For the text-containing cell, return its midpoint in [X, Y] coordinate format. 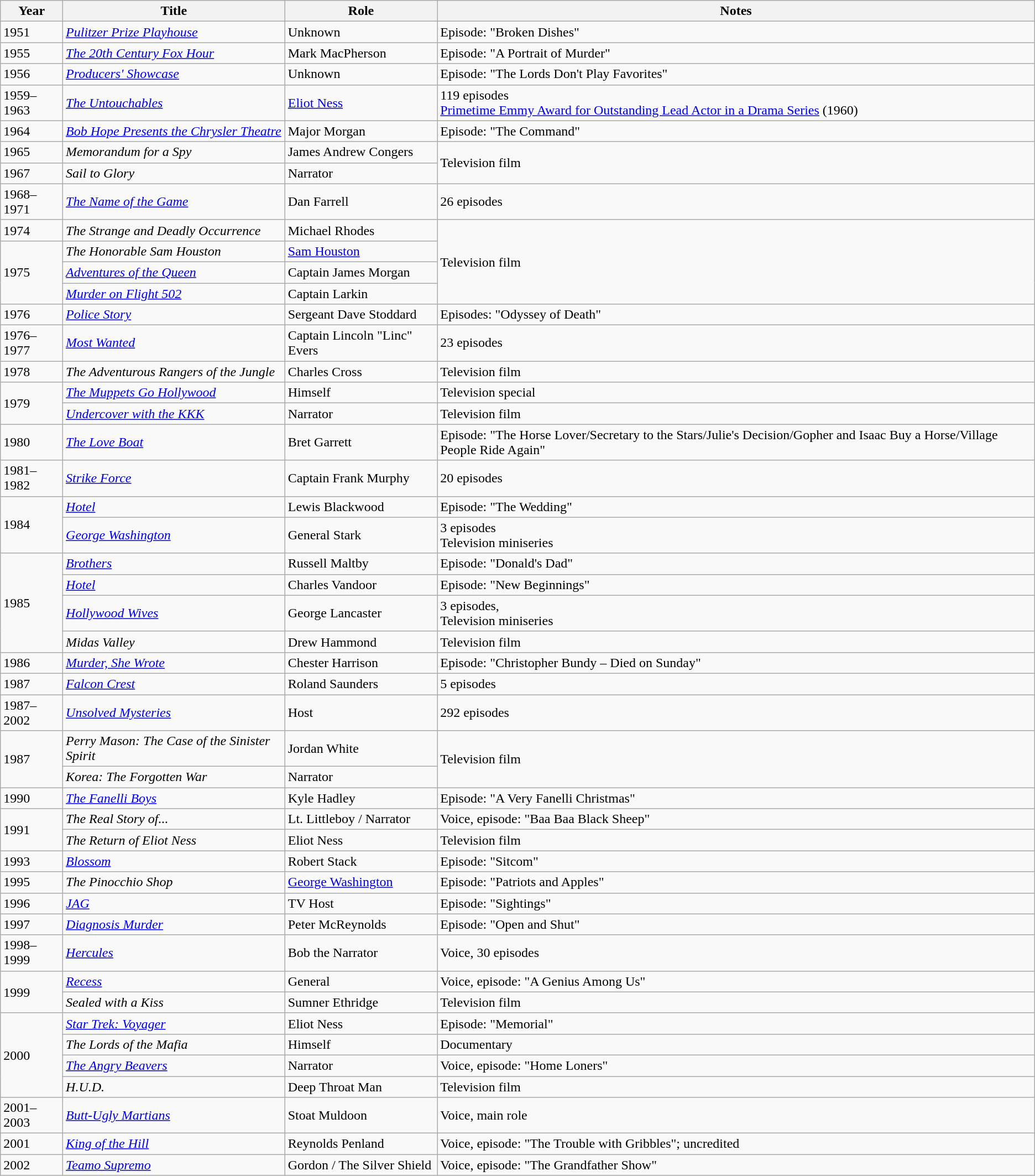
2001 [32, 1144]
1956 [32, 74]
1987–2002 [32, 712]
Memorandum for a Spy [174, 152]
George Lancaster [360, 613]
Hercules [174, 953]
The Real Story of... [174, 819]
1986 [32, 663]
The Love Boat [174, 443]
Charles Cross [360, 372]
Episode: "The Wedding" [736, 507]
1991 [32, 830]
Voice, 30 episodes [736, 953]
1996 [32, 903]
1968–1971 [32, 201]
1967 [32, 173]
Episode: "Patriots and Apples" [736, 882]
Midas Valley [174, 642]
Major Morgan [360, 131]
Jordan White [360, 749]
20 episodes [736, 478]
1979 [32, 403]
Documentary [736, 1044]
1993 [32, 861]
Bret Garrett [360, 443]
1964 [32, 131]
Gordon / The Silver Shield [360, 1165]
292 episodes [736, 712]
Bob the Narrator [360, 953]
119 episodesPrimetime Emmy Award for Outstanding Lead Actor in a Drama Series (1960) [736, 103]
Episode: "The Lords Don't Play Favorites" [736, 74]
Episode: "Open and Shut" [736, 924]
Episode: "Donald's Dad" [736, 564]
Teamo Supremo [174, 1165]
Episodes: "Odyssey of Death" [736, 315]
3 episodesTelevision miniseries [736, 535]
Brothers [174, 564]
Michael Rhodes [360, 230]
1976–1977 [32, 343]
Drew Hammond [360, 642]
1955 [32, 53]
Episode: "The Horse Lover/Secretary to the Stars/Julie's Decision/Gopher and Isaac Buy a Horse/Village People Ride Again" [736, 443]
26 episodes [736, 201]
King of the Hill [174, 1144]
Episode: "The Command" [736, 131]
The Angry Beavers [174, 1065]
2000 [32, 1055]
Episode: "A Very Fanelli Christmas" [736, 798]
Russell Maltby [360, 564]
1974 [32, 230]
Voice, main role [736, 1115]
Falcon Crest [174, 684]
Charles Vandoor [360, 585]
Year [32, 11]
Lt. Littleboy / Narrator [360, 819]
The Honorable Sam Houston [174, 251]
Undercover with the KKK [174, 414]
JAG [174, 903]
Recess [174, 981]
The Adventurous Rangers of the Jungle [174, 372]
The Muppets Go Hollywood [174, 393]
1985 [32, 603]
Voice, episode: "Home Loners" [736, 1065]
Episode: "Sightings" [736, 903]
The Pinocchio Shop [174, 882]
1990 [32, 798]
2001–2003 [32, 1115]
Television special [736, 393]
The Fanelli Boys [174, 798]
Mark MacPherson [360, 53]
General [360, 981]
The 20th Century Fox Hour [174, 53]
The Lords of the Mafia [174, 1044]
Episode: "A Portrait of Murder" [736, 53]
5 episodes [736, 684]
Hollywood Wives [174, 613]
Sergeant Dave Stoddard [360, 315]
Sealed with a Kiss [174, 1002]
Notes [736, 11]
The Strange and Deadly Occurrence [174, 230]
Diagnosis Murder [174, 924]
Murder, She Wrote [174, 663]
Bob Hope Presents the Chrysler Theatre [174, 131]
Pulitzer Prize Playhouse [174, 32]
Episode: "Christopher Bundy – Died on Sunday" [736, 663]
1981–1982 [32, 478]
Voice, episode: "The Trouble with Gribbles"; uncredited [736, 1144]
Robert Stack [360, 861]
H.U.D. [174, 1087]
Chester Harrison [360, 663]
Captain James Morgan [360, 272]
Peter McReynolds [360, 924]
Lewis Blackwood [360, 507]
1984 [32, 524]
1998–1999 [32, 953]
1975 [32, 272]
Unsolved Mysteries [174, 712]
1965 [32, 152]
Sail to Glory [174, 173]
1995 [32, 882]
1999 [32, 992]
23 episodes [736, 343]
1978 [32, 372]
Kyle Hadley [360, 798]
Stoat Muldoon [360, 1115]
The Return of Eliot Ness [174, 840]
1997 [32, 924]
Captain Frank Murphy [360, 478]
Host [360, 712]
3 episodes,Television miniseries [736, 613]
Murder on Flight 502 [174, 294]
General Stark [360, 535]
Producers' Showcase [174, 74]
TV Host [360, 903]
Police Story [174, 315]
Sumner Ethridge [360, 1002]
Voice, episode: "A Genius Among Us" [736, 981]
Perry Mason: The Case of the Sinister Spirit [174, 749]
Most Wanted [174, 343]
Captain Lincoln "Linc" Evers [360, 343]
Episode: "Memorial" [736, 1023]
James Andrew Congers [360, 152]
1959–1963 [32, 103]
Korea: The Forgotten War [174, 777]
Deep Throat Man [360, 1087]
Role [360, 11]
The Name of the Game [174, 201]
Episode: "New Beginnings" [736, 585]
1976 [32, 315]
Roland Saunders [360, 684]
Butt-Ugly Martians [174, 1115]
Captain Larkin [360, 294]
Title [174, 11]
Blossom [174, 861]
Episode: "Broken Dishes" [736, 32]
Strike Force [174, 478]
1980 [32, 443]
Voice, episode: "Baa Baa Black Sheep" [736, 819]
Adventures of the Queen [174, 272]
Episode: "Sitcom" [736, 861]
Voice, episode: "The Grandfather Show" [736, 1165]
Sam Houston [360, 251]
Dan Farrell [360, 201]
Reynolds Penland [360, 1144]
Star Trek: Voyager [174, 1023]
2002 [32, 1165]
The Untouchables [174, 103]
1951 [32, 32]
